Find where the given text appears and provide that cell's center as (X, Y) coordinate. 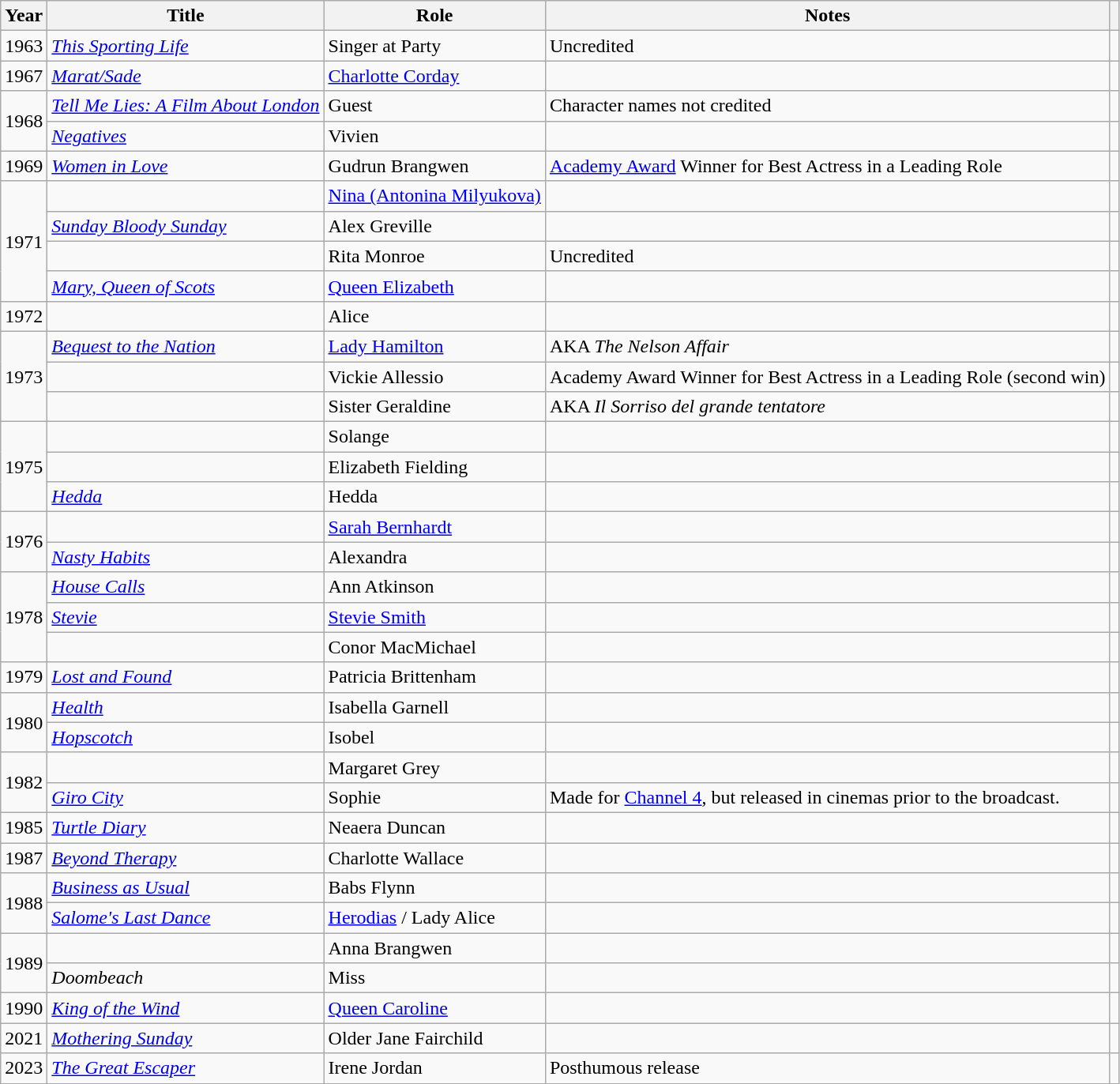
1978 (24, 617)
Vivien (434, 136)
Elizabeth Fielding (434, 467)
Beyond Therapy (186, 857)
2023 (24, 1068)
Rita Monroe (434, 256)
Irene Jordan (434, 1068)
Stevie (186, 617)
Sister Geraldine (434, 407)
Mothering Sunday (186, 1038)
House Calls (186, 587)
Salome's Last Dance (186, 918)
Alexandra (434, 557)
This Sporting Life (186, 46)
Anna Brangwen (434, 948)
1985 (24, 827)
1975 (24, 467)
Queen Caroline (434, 1008)
Isabella Garnell (434, 707)
Charlotte Wallace (434, 857)
1963 (24, 46)
Alex Greville (434, 226)
Gudrun Brangwen (434, 166)
Made for Channel 4, but released in cinemas prior to the broadcast. (828, 797)
Notes (828, 16)
Turtle Diary (186, 827)
1967 (24, 76)
1971 (24, 241)
2021 (24, 1038)
Sarah Bernhardt (434, 527)
Margaret Grey (434, 767)
Patricia Brittenham (434, 677)
Doombeach (186, 978)
Role (434, 16)
Health (186, 707)
Lost and Found (186, 677)
Sophie (434, 797)
Older Jane Fairchild (434, 1038)
Academy Award Winner for Best Actress in a Leading Role (second win) (828, 377)
1976 (24, 542)
Conor MacMichael (434, 647)
1989 (24, 963)
1982 (24, 782)
1988 (24, 903)
AKA Il Sorriso del grande tentatore (828, 407)
Solange (434, 437)
Hopscotch (186, 737)
Alice (434, 316)
The Great Escaper (186, 1068)
Queen Elizabeth (434, 286)
Posthumous release (828, 1068)
Sunday Bloody Sunday (186, 226)
Singer at Party (434, 46)
Nina (Antonina Milyukova) (434, 196)
Herodias / Lady Alice (434, 918)
Marat/Sade (186, 76)
Ann Atkinson (434, 587)
King of the Wind (186, 1008)
Miss (434, 978)
1990 (24, 1008)
Lady Hamilton (434, 346)
Guest (434, 106)
1973 (24, 376)
Business as Usual (186, 888)
Nasty Habits (186, 557)
Charlotte Corday (434, 76)
Vickie Allessio (434, 377)
1969 (24, 166)
AKA The Nelson Affair (828, 346)
Isobel (434, 737)
1979 (24, 677)
1968 (24, 121)
Giro City (186, 797)
Stevie Smith (434, 617)
Women in Love (186, 166)
Academy Award Winner for Best Actress in a Leading Role (828, 166)
Negatives (186, 136)
Year (24, 16)
1972 (24, 316)
1987 (24, 857)
Neaera Duncan (434, 827)
Character names not credited (828, 106)
Bequest to the Nation (186, 346)
Title (186, 16)
Babs Flynn (434, 888)
1980 (24, 722)
Mary, Queen of Scots (186, 286)
Tell Me Lies: A Film About London (186, 106)
